Identify which cell holds the provided text, then report its [X, Y] central coordinate. 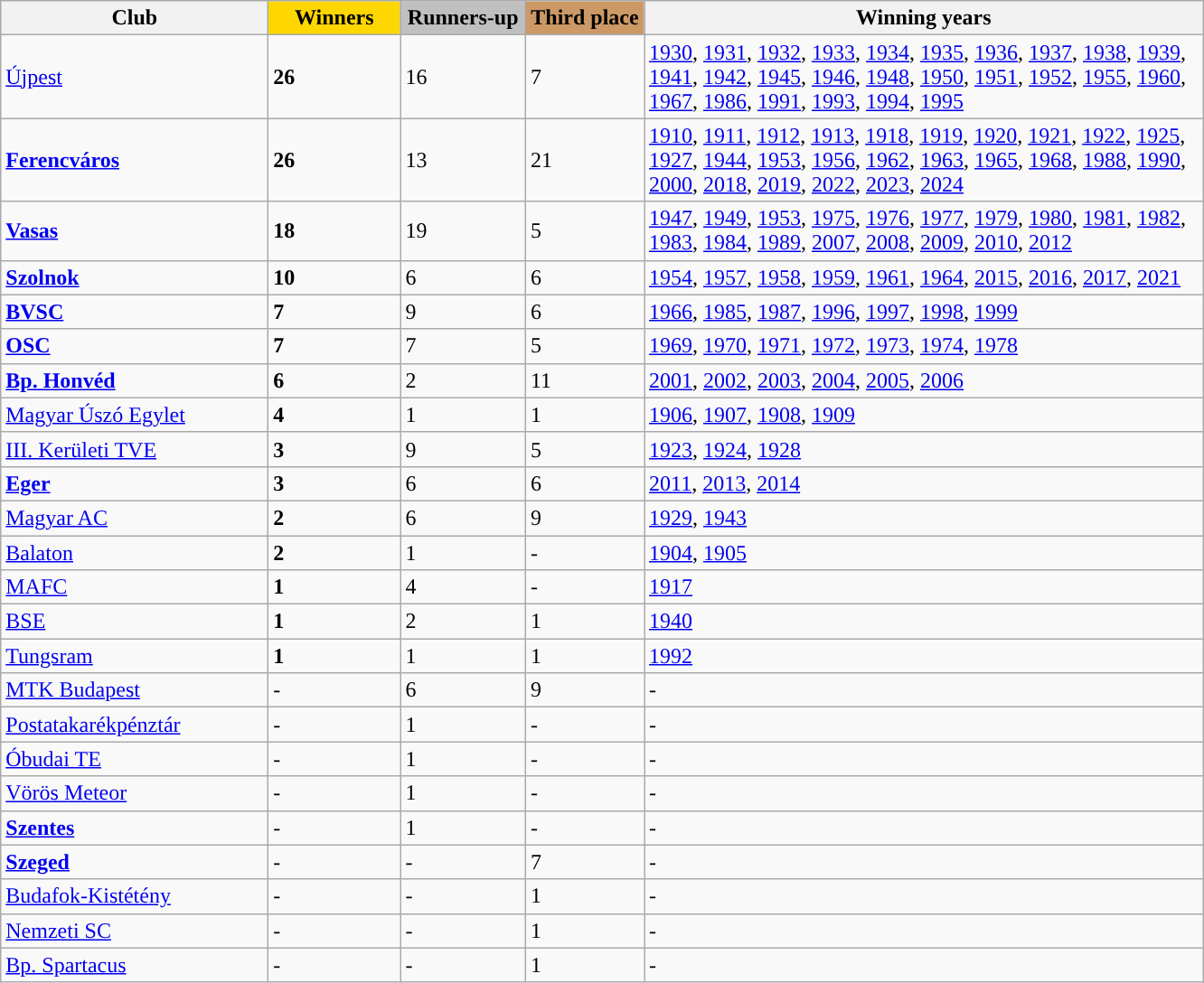
BSE [135, 622]
BVSC [135, 312]
Óbudai TE [135, 759]
Winning years [924, 18]
Vasas [135, 231]
16 [463, 77]
2001, 2002, 2003, 2004, 2005, 2006 [924, 380]
Third place [584, 18]
1966, 1985, 1987, 1996, 1997, 1998, 1999 [924, 312]
1917 [924, 587]
Magyar Úszó Egylet [135, 415]
Nemzeti SC [135, 931]
Magyar AC [135, 518]
2011, 2013, 2014 [924, 483]
Szentes [135, 828]
Vörös Meteor [135, 793]
III. Kerületi TVE [135, 449]
10 [334, 277]
11 [584, 380]
1947, 1949, 1953, 1975, 1976, 1977, 1979, 1980, 1981, 1982, 1983, 1984, 1989, 2007, 2008, 2009, 2010, 2012 [924, 231]
21 [584, 160]
MTK Budapest [135, 690]
Tungsram [135, 656]
Újpest [135, 77]
1929, 1943 [924, 518]
19 [463, 231]
18 [334, 231]
OSC [135, 346]
Bp. Honvéd [135, 380]
Balaton [135, 552]
Club [135, 18]
Eger [135, 483]
1954, 1957, 1958, 1959, 1961, 1964, 2015, 2016, 2017, 2021 [924, 277]
Budafok-Kistétény [135, 896]
Ferencváros [135, 160]
1904, 1905 [924, 552]
1923, 1924, 1928 [924, 449]
Bp. Spartacus [135, 965]
1969, 1970, 1971, 1972, 1973, 1974, 1978 [924, 346]
Winners [334, 18]
1992 [924, 656]
1940 [924, 622]
MAFC [135, 587]
1906, 1907, 1908, 1909 [924, 415]
Runners-up [463, 18]
13 [463, 160]
Postatakarékpénztár [135, 725]
Szeged [135, 862]
Szolnok [135, 277]
